Return [x, y] of the center of cell containing provided text 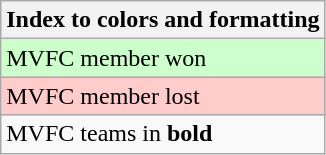
MVFC member lost [163, 96]
MVFC teams in bold [163, 134]
Index to colors and formatting [163, 20]
MVFC member won [163, 58]
